Capture the cell that displays the provided text and extract its [X, Y] central coordinate. 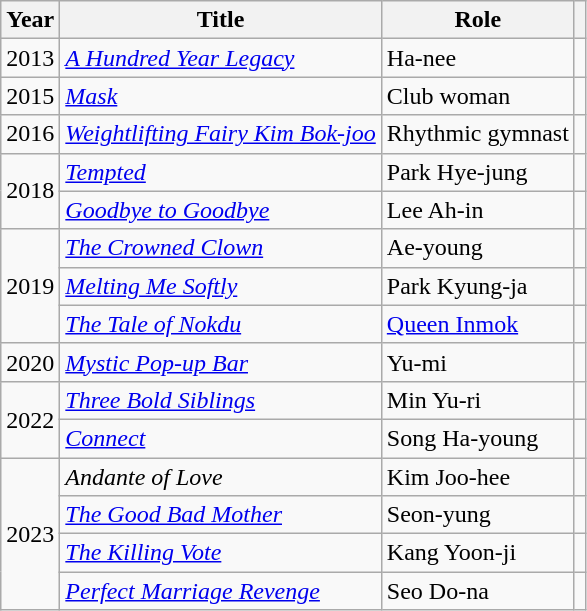
2015 [30, 96]
Andante of Love [220, 477]
2016 [30, 134]
Song Ha-young [478, 438]
Mystic Pop-up Bar [220, 362]
Ae-young [478, 248]
Min Yu-ri [478, 400]
Title [220, 20]
Weightlifting Fairy Kim Bok-joo [220, 134]
Perfect Marriage Revenge [220, 591]
Club woman [478, 96]
Queen Inmok [478, 324]
2022 [30, 419]
Three Bold Siblings [220, 400]
Seo Do-na [478, 591]
2013 [30, 58]
A Hundred Year Legacy [220, 58]
Park Hye-jung [478, 172]
Tempted [220, 172]
Yu-mi [478, 362]
Kang Yoon-ji [478, 553]
Lee Ah-in [478, 210]
Rhythmic gymnast [478, 134]
The Tale of Nokdu [220, 324]
Mask [220, 96]
2018 [30, 191]
The Good Bad Mother [220, 515]
2023 [30, 534]
Kim Joo-hee [478, 477]
Seon-yung [478, 515]
The Killing Vote [220, 553]
Year [30, 20]
The Crowned Clown [220, 248]
Goodbye to Goodbye [220, 210]
2019 [30, 286]
Ha-nee [478, 58]
Melting Me Softly [220, 286]
Role [478, 20]
Park Kyung-ja [478, 286]
2020 [30, 362]
Connect [220, 438]
